From the cell containing the given text, extract its center point as (x, y) coordinate. 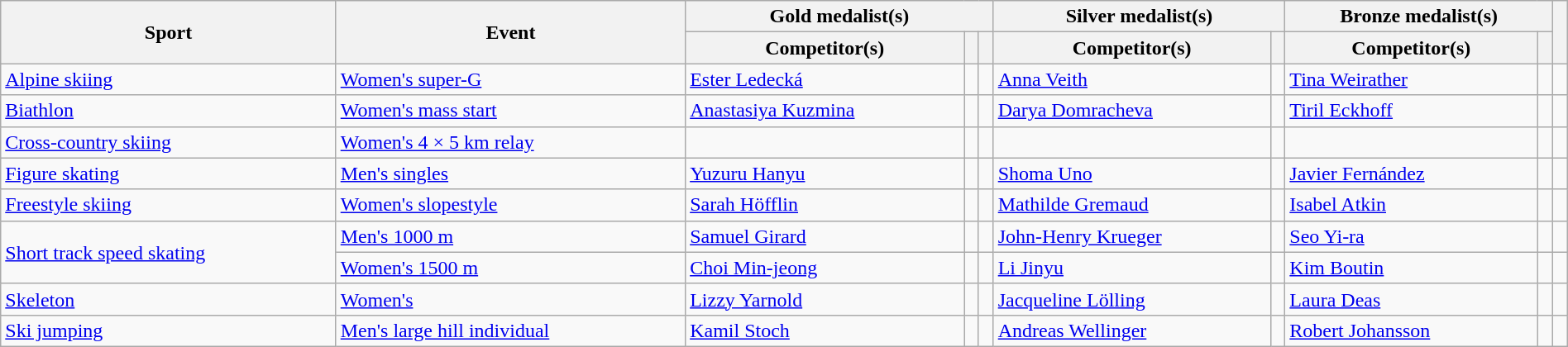
Skeleton (169, 299)
Seo Yi-ra (1411, 236)
Alpine skiing (169, 79)
Women's 1500 m (510, 268)
Anna Veith (1131, 79)
Jacqueline Lölling (1131, 299)
Shoma Uno (1131, 173)
Event (510, 32)
Robert Johansson (1411, 330)
Mathilde Gremaud (1131, 205)
Ski jumping (169, 330)
Darya Domracheva (1131, 111)
Men's 1000 m (510, 236)
Biathlon (169, 111)
Women's 4 × 5 km relay (510, 142)
Short track speed skating (169, 252)
Kim Boutin (1411, 268)
Sport (169, 32)
Kamil Stoch (825, 330)
Javier Fernández (1411, 173)
Laura Deas (1411, 299)
Choi Min-jeong (825, 268)
Cross-country skiing (169, 142)
Andreas Wellinger (1131, 330)
Sarah Höfflin (825, 205)
Yuzuru Hanyu (825, 173)
Anastasiya Kuzmina (825, 111)
Silver medalist(s) (1140, 17)
John-Henry Krueger (1131, 236)
Isabel Atkin (1411, 205)
Women's slopestyle (510, 205)
Li Jinyu (1131, 268)
Figure skating (169, 173)
Tina Weirather (1411, 79)
Women's (510, 299)
Women's mass start (510, 111)
Men's large hill individual (510, 330)
Ester Ledecká (825, 79)
Women's super-G (510, 79)
Gold medalist(s) (840, 17)
Lizzy Yarnold (825, 299)
Bronze medalist(s) (1419, 17)
Freestyle skiing (169, 205)
Samuel Girard (825, 236)
Tiril Eckhoff (1411, 111)
Men's singles (510, 173)
